Return the [X, Y] coordinate for the center point of the cell that contains the specified text.  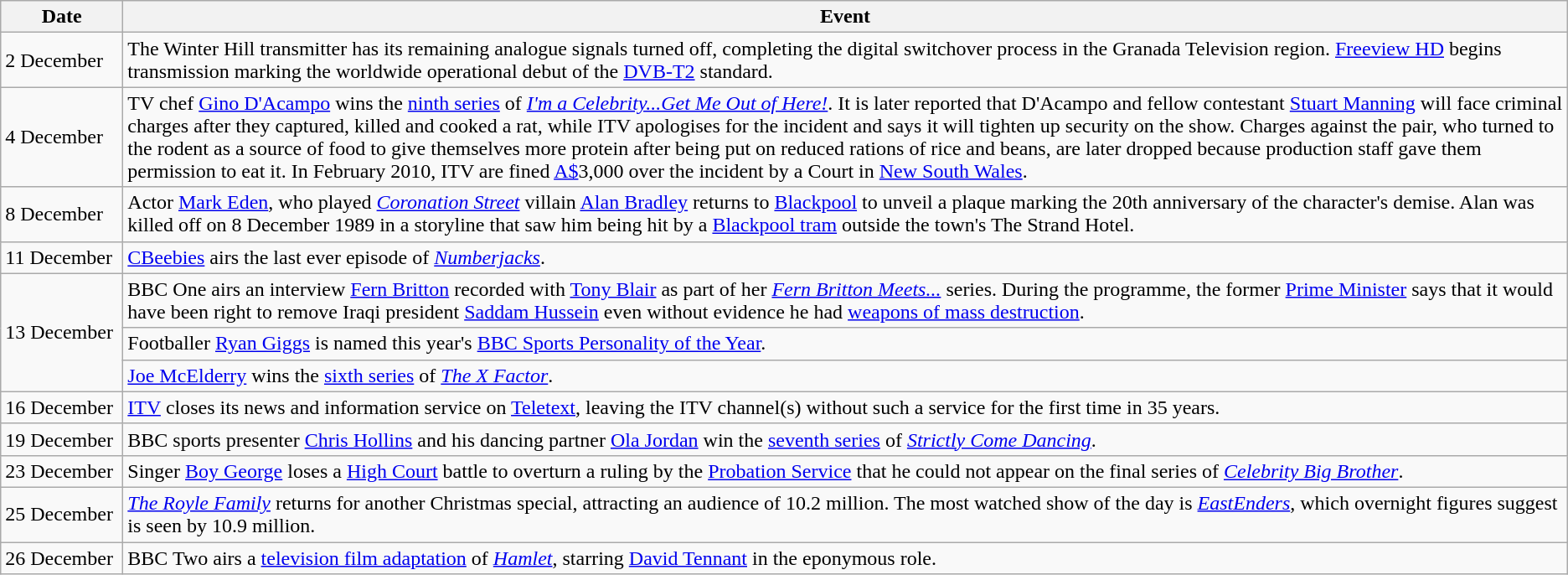
16 December [62, 407]
8 December [62, 215]
CBeebies airs the last ever episode of Numberjacks. [845, 257]
11 December [62, 257]
ITV closes its news and information service on Teletext, leaving the ITV channel(s) without such a service for the first time in 35 years. [845, 407]
Event [845, 17]
26 December [62, 557]
2 December [62, 60]
Footballer Ryan Giggs is named this year's BBC Sports Personality of the Year. [845, 344]
BBC Two airs a television film adaptation of Hamlet, starring David Tennant in the eponymous role. [845, 557]
Date [62, 17]
23 December [62, 471]
25 December [62, 515]
13 December [62, 332]
4 December [62, 137]
19 December [62, 439]
BBC sports presenter Chris Hollins and his dancing partner Ola Jordan win the seventh series of Strictly Come Dancing. [845, 439]
Joe McElderry wins the sixth series of The X Factor. [845, 376]
